Extract the (X, Y) coordinate from the center of the cell holding the provided text.  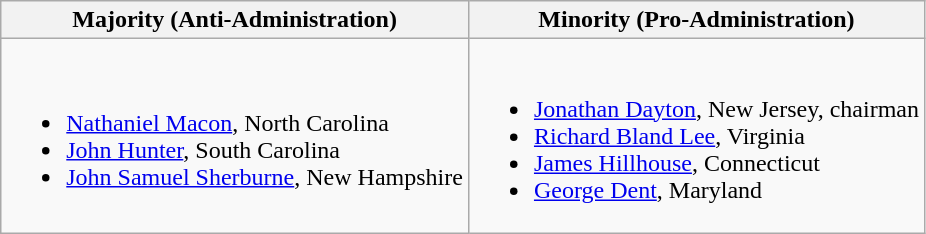
Nathaniel Macon, North CarolinaJohn Hunter, South CarolinaJohn Samuel Sherburne, New Hampshire (235, 136)
Majority (Anti-Administration) (235, 20)
Minority (Pro-Administration) (696, 20)
Jonathan Dayton, New Jersey, chairmanRichard Bland Lee, VirginiaJames Hillhouse, ConnecticutGeorge Dent, Maryland (696, 136)
